Provide the [x, y] coordinate of the cell's center where the given text is located.  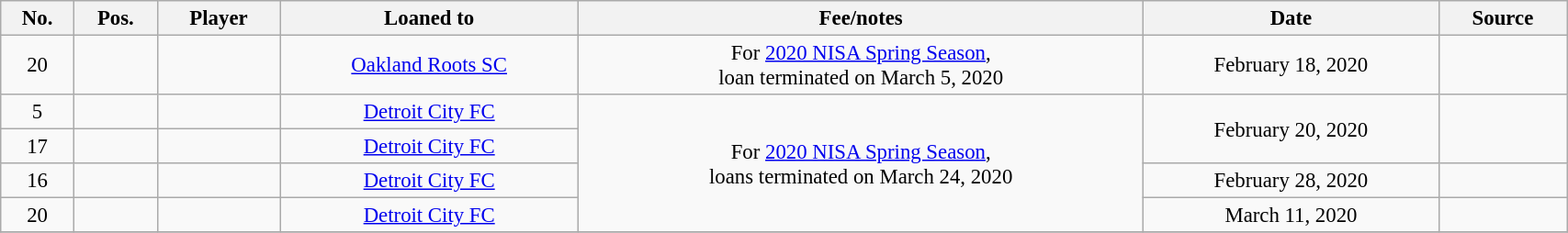
Player [219, 18]
Loaned to [430, 18]
February 28, 2020 [1292, 181]
Source [1503, 18]
17 [38, 147]
For 2020 NISA Spring Season,loan terminated on March 5, 2020 [862, 66]
Date [1292, 18]
No. [38, 18]
February 20, 2020 [1292, 128]
Pos. [116, 18]
March 11, 2020 [1292, 216]
February 18, 2020 [1292, 66]
For 2020 NISA Spring Season,loans terminated on March 24, 2020 [862, 163]
Fee/notes [862, 18]
Oakland Roots SC [430, 66]
5 [38, 112]
16 [38, 181]
